Return [x, y] of the center of cell containing provided text 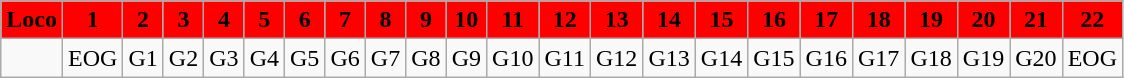
Loco [32, 20]
G2 [183, 58]
16 [774, 20]
G9 [466, 58]
20 [983, 20]
11 [513, 20]
15 [721, 20]
G14 [721, 58]
G17 [878, 58]
G6 [345, 58]
G19 [983, 58]
G12 [616, 58]
G13 [669, 58]
3 [183, 20]
5 [264, 20]
10 [466, 20]
G18 [931, 58]
G15 [774, 58]
22 [1092, 20]
G1 [143, 58]
G5 [305, 58]
21 [1036, 20]
1 [92, 20]
6 [305, 20]
G8 [426, 58]
4 [224, 20]
G16 [826, 58]
12 [565, 20]
G20 [1036, 58]
17 [826, 20]
2 [143, 20]
G3 [224, 58]
G11 [565, 58]
G7 [385, 58]
9 [426, 20]
14 [669, 20]
G10 [513, 58]
13 [616, 20]
19 [931, 20]
7 [345, 20]
G4 [264, 58]
8 [385, 20]
18 [878, 20]
